Find where the given text appears and provide that cell's center as [x, y] coordinate. 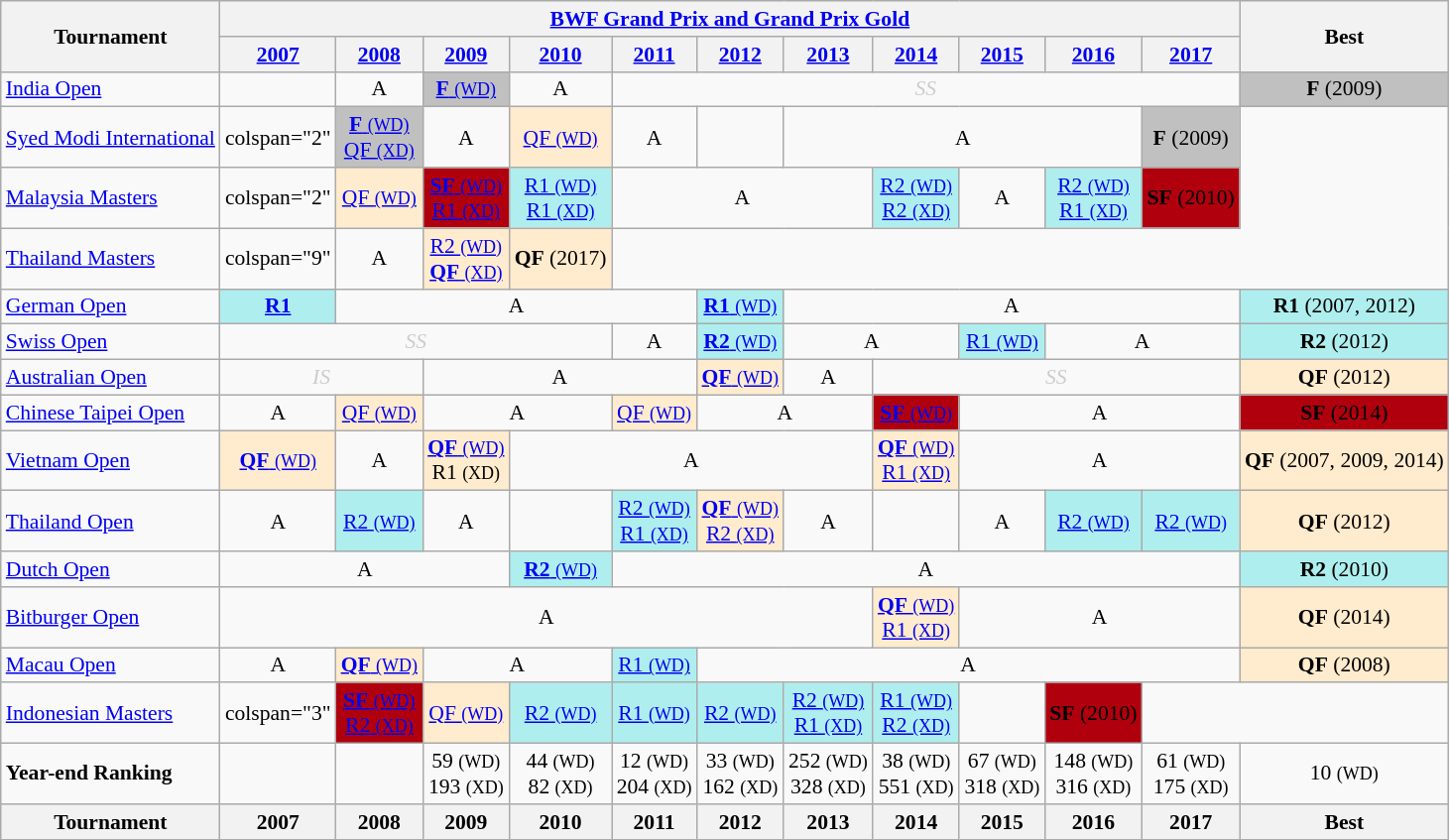
R2 (2010) [1345, 569]
Australian Open [111, 378]
F (WD) QF (XD) [379, 137]
12 (WD) 204 (XD) [655, 774]
44 (WD) 82 (XD) [561, 774]
QF (WD) R2 (XD) [740, 522]
33 (WD) 162 (XD) [740, 774]
R2 (2012) [1345, 342]
Indonesian Masters [111, 714]
German Open [111, 306]
R1 (WD) R2 (XD) [916, 714]
R1 (2007, 2012) [1345, 306]
F (WD) [466, 89]
R1 [278, 306]
Thailand Masters [111, 258]
Vietnam Open [111, 460]
Chinese Taipei Open [111, 413]
Swiss Open [111, 342]
Bitburger Open [111, 617]
Thailand Open [111, 522]
R2 (WD) R2 (XD) [916, 198]
Syed Modi International [111, 137]
R2 (WD) QF (XD) [466, 258]
BWF Grand Prix and Grand Prix Gold [730, 19]
Dutch Open [111, 569]
R1 (WD) R1 (XD) [561, 198]
67 (WD) 318 (XD) [1002, 774]
59 (WD) 193 (XD) [466, 774]
10 (WD) [1345, 774]
61 (WD) 175 (XD) [1191, 774]
252 (WD) 328 (XD) [828, 774]
IS [321, 378]
SF (2014) [1345, 413]
QF (2008) [1345, 665]
Macau Open [111, 665]
colspan="9" [278, 258]
QF (2014) [1345, 617]
SF (WD) R2 (XD) [379, 714]
148 (WD) 316 (XD) [1093, 774]
SF (WD) [916, 413]
colspan="3" [278, 714]
QF (2017) [561, 258]
India Open [111, 89]
38 (WD) 551 (XD) [916, 774]
Year-end Ranking [111, 774]
SF (WD) R1 (XD) [466, 198]
QF (2007, 2009, 2014) [1345, 460]
Malaysia Masters [111, 198]
